For the text-containing cell, return its midpoint in (X, Y) coordinate format. 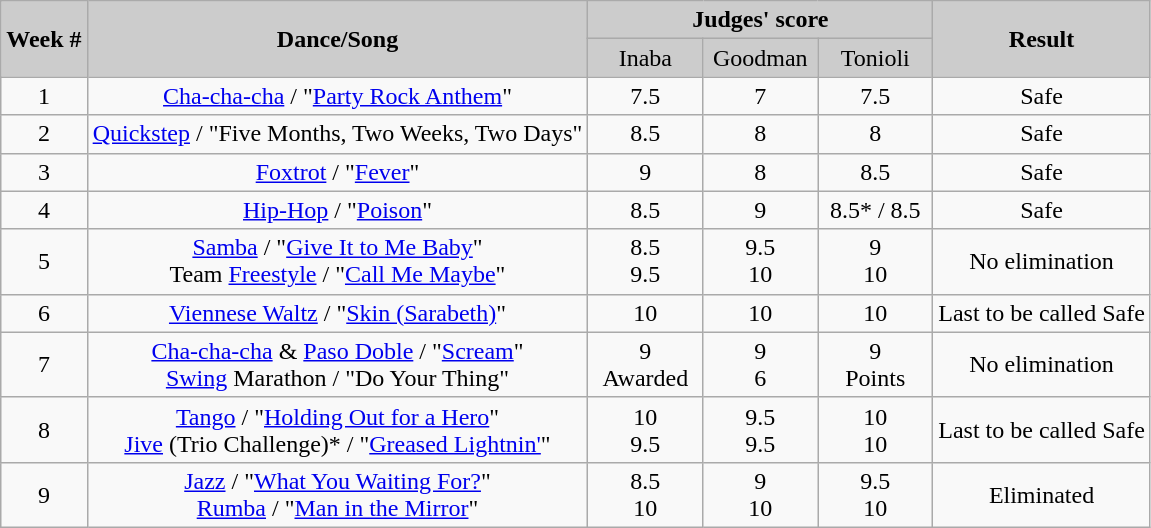
Quickstep / "Five Months, Two Weeks, Two Days" (338, 134)
4 (44, 210)
1 (44, 96)
Viennese Waltz / "Skin (Sarabeth)" (338, 313)
Hip-Hop / "Poison" (338, 210)
Judges' score (760, 20)
5 (44, 262)
96 (760, 364)
8.59.5 (646, 262)
Result (1042, 39)
6 (44, 313)
Inaba (646, 58)
2 (44, 134)
Foxtrot / "Fever" (338, 172)
Tonioli (876, 58)
Cha-cha-cha / "Party Rock Anthem" (338, 96)
Week # (44, 39)
109.5 (646, 430)
Dance/Song (338, 39)
Samba / "Give It to Me Baby" Team Freestyle / "Call Me Maybe" (338, 262)
1010 (876, 430)
Eliminated (1042, 494)
Tango / "Holding Out for a Hero"Jive (Trio Challenge)* / "Greased Lightnin'" (338, 430)
9Points (876, 364)
9Awarded (646, 364)
Goodman (760, 58)
Cha-cha-cha & Paso Doble / "Scream"Swing Marathon / "Do Your Thing" (338, 364)
9.59.5 (760, 430)
8.510 (646, 494)
8.5* / 8.5 (876, 210)
Jazz / "What You Waiting For?"Rumba / "Man in the Mirror" (338, 494)
3 (44, 172)
